Find where the given text appears and provide that cell's center as [x, y] coordinate. 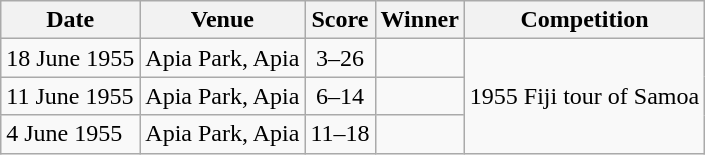
11 June 1955 [70, 96]
Winner [420, 20]
Date [70, 20]
4 June 1955 [70, 134]
6–14 [340, 96]
11–18 [340, 134]
3–26 [340, 58]
18 June 1955 [70, 58]
Score [340, 20]
Competition [584, 20]
1955 Fiji tour of Samoa [584, 96]
Venue [222, 20]
